Return (X, Y) of the center of cell containing provided text 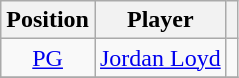
PG (48, 58)
Player (160, 20)
Position (48, 20)
Jordan Loyd (160, 58)
